Capture the cell that displays the provided text and extract its (X, Y) central coordinate. 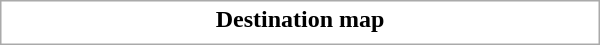
Destination map (300, 19)
